For the text-containing cell, return its midpoint in (x, y) coordinate format. 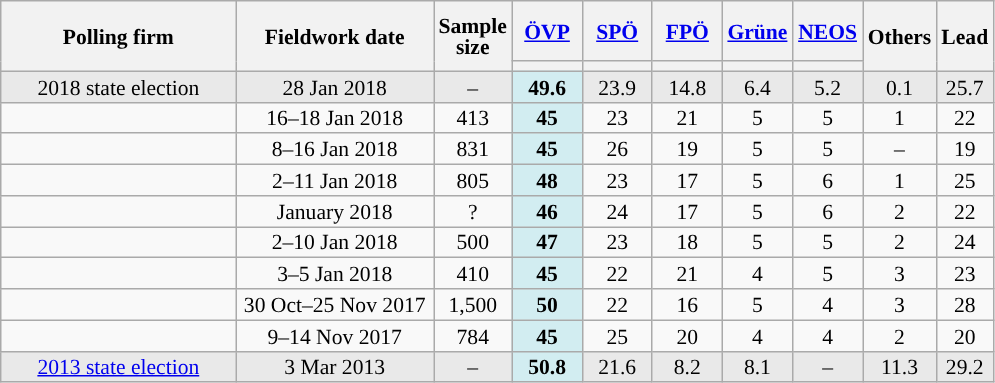
23.9 (617, 86)
2013 state election (118, 366)
8.1 (757, 366)
? (473, 212)
NEOS (827, 31)
29.2 (964, 366)
5.2 (827, 86)
805 (473, 180)
8.2 (687, 366)
2018 state election (118, 86)
6.4 (757, 86)
49.6 (547, 86)
47 (547, 242)
18 (687, 242)
January 2018 (335, 212)
28 Jan 2018 (335, 86)
30 Oct–25 Nov 2017 (335, 304)
ÖVP (547, 31)
46 (547, 212)
Lead (964, 36)
28 (964, 304)
16 (687, 304)
831 (473, 150)
50.8 (547, 366)
Samplesize (473, 36)
784 (473, 336)
500 (473, 242)
21.6 (617, 366)
Others (900, 36)
410 (473, 274)
SPÖ (617, 31)
2–10 Jan 2018 (335, 242)
0.1 (900, 86)
16–18 Jan 2018 (335, 118)
3 Mar 2013 (335, 366)
Fieldwork date (335, 36)
FPÖ (687, 31)
1,500 (473, 304)
2–11 Jan 2018 (335, 180)
9–14 Nov 2017 (335, 336)
Grüne (757, 31)
14.8 (687, 86)
25.7 (964, 86)
26 (617, 150)
413 (473, 118)
11.3 (900, 366)
3–5 Jan 2018 (335, 274)
8–16 Jan 2018 (335, 150)
48 (547, 180)
50 (547, 304)
Polling firm (118, 36)
